Scan for the cell matching the given text and deliver its [X, Y] coordinate at center. 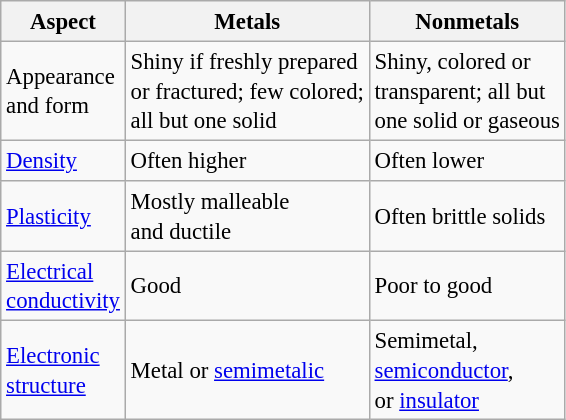
Density [63, 161]
Shiny, colored ortransparent; all butone solid or gaseous [467, 90]
Aspect [63, 21]
Electronicstructure [63, 370]
Metals [247, 21]
Mostly malleableand ductile [247, 216]
Semimetal,semiconductor,or insulator [467, 370]
Shiny if freshly preparedor fractured; few colored;all but one solid [247, 90]
Often higher [247, 161]
Metal or semimetalic [247, 370]
Nonmetals [467, 21]
Often brittle solids [467, 216]
Good [247, 286]
Appearanceand form [63, 90]
Electricalconductivity [63, 286]
Poor to good [467, 286]
Often lower [467, 161]
Plasticity [63, 216]
